Return the [X, Y] coordinate for the center point of the cell that contains the specified text.  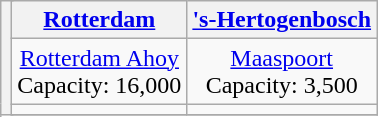
Rotterdam AhoyCapacity: 16,000 [100, 72]
Rotterdam [100, 20]
's-Hertogenbosch [282, 20]
MaaspoortCapacity: 3,500 [282, 72]
